Scan for the cell matching the given text and deliver its (X, Y) coordinate at center. 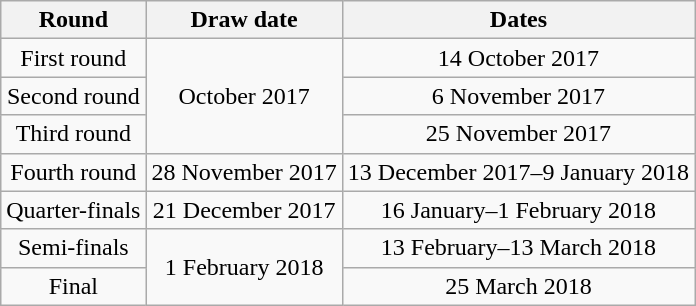
First round (74, 58)
25 March 2018 (518, 286)
Fourth round (74, 172)
Round (74, 20)
1 February 2018 (244, 267)
25 November 2017 (518, 134)
28 November 2017 (244, 172)
Draw date (244, 20)
Final (74, 286)
Second round (74, 96)
October 2017 (244, 96)
Semi-finals (74, 248)
13 February–13 March 2018 (518, 248)
16 January–1 February 2018 (518, 210)
21 December 2017 (244, 210)
13 December 2017–9 January 2018 (518, 172)
6 November 2017 (518, 96)
Dates (518, 20)
Third round (74, 134)
Quarter-finals (74, 210)
14 October 2017 (518, 58)
